Detect which cell encompasses the target text, then output its (x, y) center coordinate. 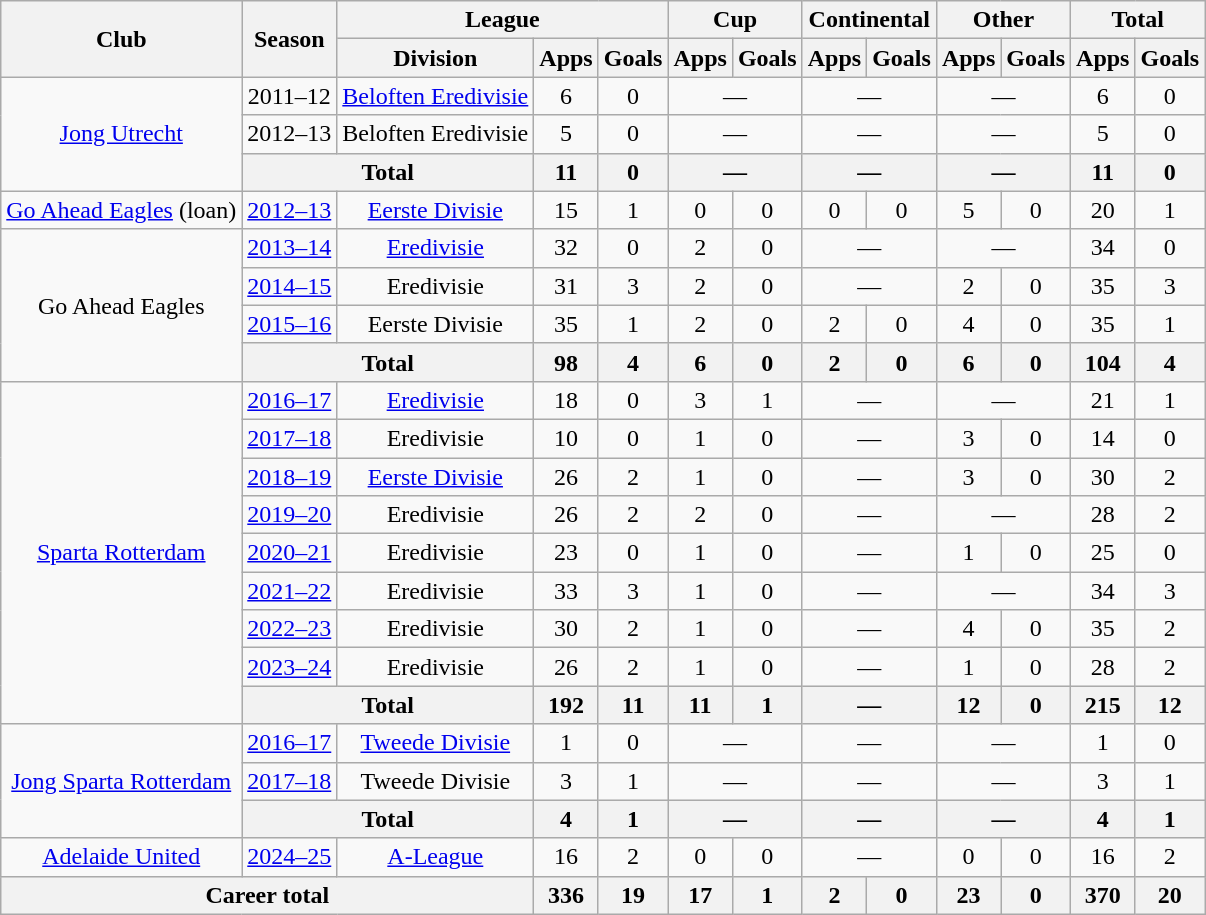
2018–19 (290, 477)
Adelaide United (122, 857)
2020–21 (290, 553)
Jong Sparta Rotterdam (122, 781)
104 (1103, 362)
370 (1103, 895)
Career total (268, 895)
2022–23 (290, 629)
Club (122, 39)
21 (1103, 400)
32 (566, 248)
10 (566, 438)
31 (566, 286)
215 (1103, 705)
Go Ahead Eagles (loan) (122, 210)
2024–25 (290, 857)
98 (566, 362)
Go Ahead Eagles (122, 305)
Sparta Rotterdam (122, 552)
Jong Utrecht (122, 134)
2019–20 (290, 515)
Other (1003, 20)
2015–16 (290, 324)
33 (566, 591)
192 (566, 705)
17 (700, 895)
Cup (735, 20)
336 (566, 895)
2011–12 (290, 96)
15 (566, 210)
25 (1103, 553)
Division (436, 58)
A-League (436, 857)
18 (566, 400)
2013–14 (290, 248)
2021–22 (290, 591)
19 (633, 895)
Season (290, 39)
Continental (869, 20)
2014–15 (290, 286)
14 (1103, 438)
2023–24 (290, 667)
League (502, 20)
